Identify which cell holds the provided text, then report its [x, y] central coordinate. 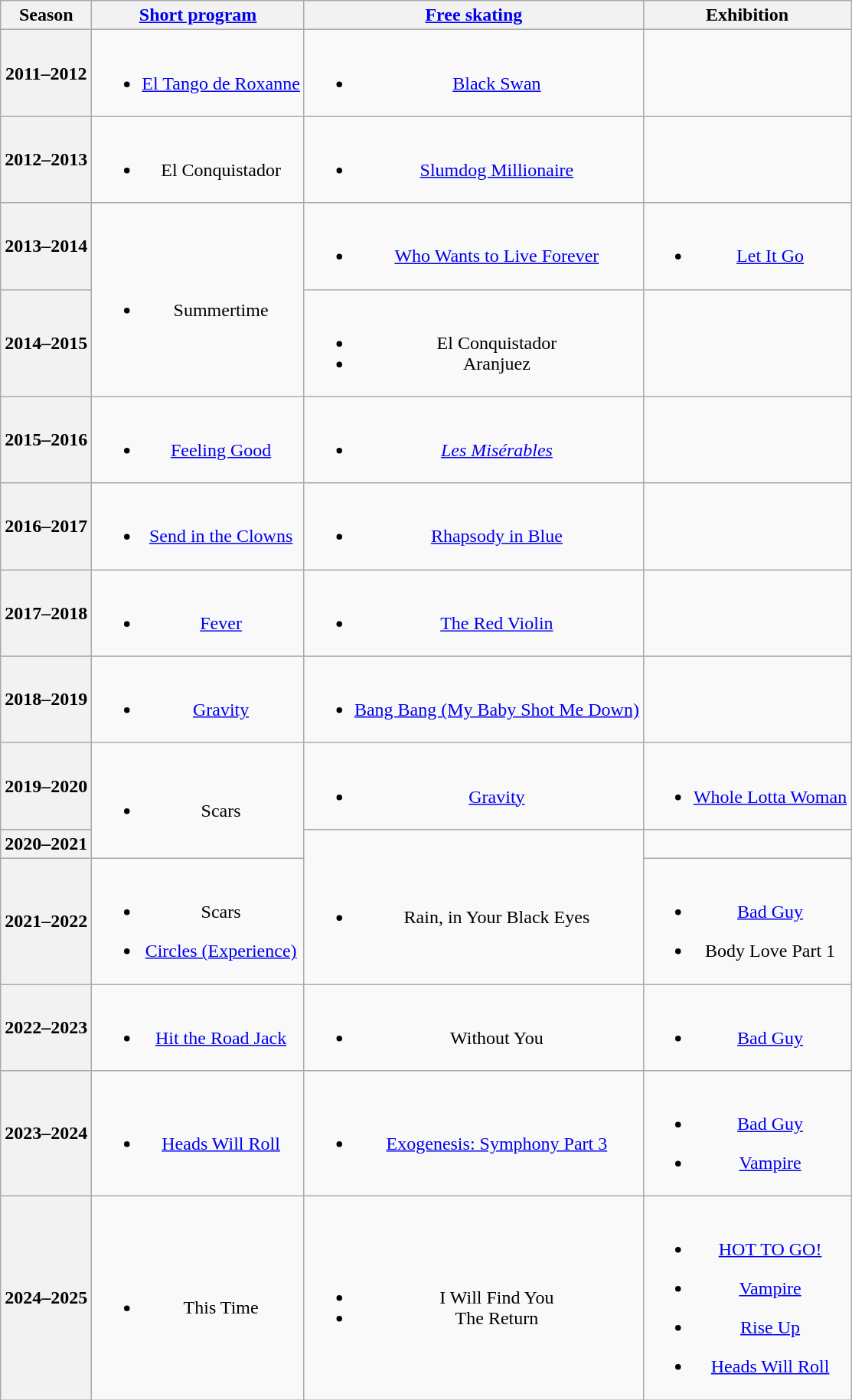
Summertime [198, 300]
Fever [198, 612]
El Tango de Roxanne [198, 73]
I Will Find You The Return [473, 1298]
Free skating [473, 15]
Season [46, 15]
2019–2020 [46, 785]
Scars [198, 801]
El Conquistador [198, 159]
2021–2022 [46, 921]
Slumdog Millionaire [473, 159]
Rain, in Your Black Eyes [473, 906]
2024–2025 [46, 1298]
Who Wants to Live Forever [473, 246]
2018–2019 [46, 700]
Bad Guy Body Love Part 1 [747, 921]
Whole Lotta Woman [747, 785]
Let It Go [747, 246]
Bad Guy [747, 1027]
Les Misérables [473, 439]
2020–2021 [46, 844]
Short program [198, 15]
Send in the Clowns [198, 527]
Heads Will Roll [198, 1134]
2016–2017 [46, 527]
El Conquistador Aranjuez [473, 343]
This Time [198, 1298]
Rhapsody in Blue [473, 527]
Black Swan [473, 73]
2022–2023 [46, 1027]
2012–2013 [46, 159]
Bang Bang (My Baby Shot Me Down) [473, 700]
HOT TO GO! Vampire Rise Up Heads Will Roll [747, 1298]
Exhibition [747, 15]
2017–2018 [46, 612]
2011–2012 [46, 73]
Feeling Good [198, 439]
Hit the Road Jack [198, 1027]
Bad Guy Vampire [747, 1134]
2015–2016 [46, 439]
Without You [473, 1027]
2014–2015 [46, 343]
Scars Circles (Experience) [198, 921]
Exogenesis: Symphony Part 3 [473, 1134]
The Red Violin [473, 612]
2023–2024 [46, 1134]
2013–2014 [46, 246]
